Determine the [X, Y] coordinate at the center of the cell enclosing the given text.  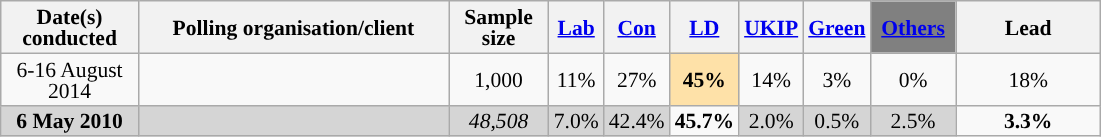
48,508 [498, 120]
45% [704, 79]
3.3% [1028, 120]
LD [704, 27]
0% [912, 79]
1,000 [498, 79]
2.0% [771, 120]
42.4% [637, 120]
3% [836, 79]
27% [637, 79]
2.5% [912, 120]
6 May 2010 [70, 120]
11% [576, 79]
Lab [576, 27]
7.0% [576, 120]
Sample size [498, 27]
6-16 August 2014 [70, 79]
Date(s)conducted [70, 27]
45.7% [704, 120]
Others [912, 27]
Green [836, 27]
18% [1028, 79]
UKIP [771, 27]
0.5% [836, 120]
Lead [1028, 27]
Polling organisation/client [293, 27]
14% [771, 79]
Con [637, 27]
